Scan for the cell matching the given text and deliver its [X, Y] coordinate at center. 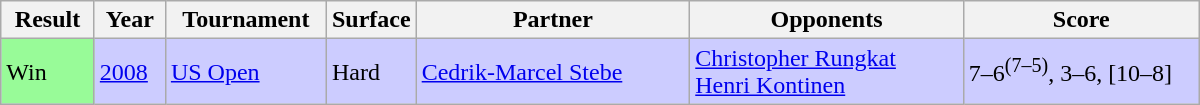
Christopher Rungkat Henri Kontinen [827, 72]
Win [48, 72]
Hard [371, 72]
Partner [553, 20]
Result [48, 20]
Cedrik-Marcel Stebe [553, 72]
US Open [246, 72]
Opponents [827, 20]
Tournament [246, 20]
Score [1081, 20]
Surface [371, 20]
7–6(7–5), 3–6, [10–8] [1081, 72]
Year [130, 20]
2008 [130, 72]
